Detect which cell encompasses the target text, then output its (X, Y) center coordinate. 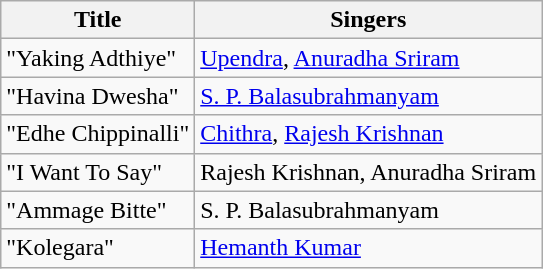
Title (98, 20)
"Yaking Adthiye" (98, 58)
Singers (368, 20)
"I Want To Say" (98, 172)
Rajesh Krishnan, Anuradha Sriram (368, 172)
"Edhe Chippinalli" (98, 134)
"Kolegara" (98, 248)
"Havina Dwesha" (98, 96)
Chithra, Rajesh Krishnan (368, 134)
"Ammage Bitte" (98, 210)
Hemanth Kumar (368, 248)
Upendra, Anuradha Sriram (368, 58)
